Search for the cell housing the specified text and yield its [X, Y] center coordinate. 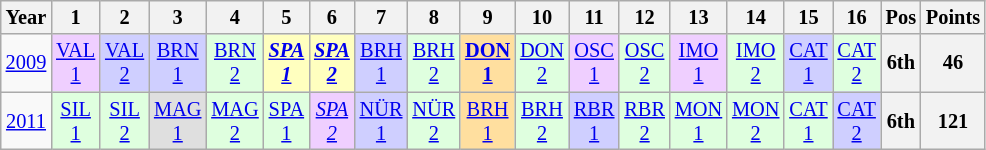
13 [698, 17]
BRN1 [178, 63]
16 [857, 17]
6 [332, 17]
IMO2 [756, 63]
2009 [26, 63]
IMO1 [698, 63]
BRN2 [234, 63]
12 [644, 17]
7 [382, 17]
15 [808, 17]
VAL1 [76, 63]
SIL2 [124, 121]
OSC2 [644, 63]
14 [756, 17]
SIL1 [76, 121]
5 [287, 17]
MON1 [698, 121]
11 [594, 17]
RBR1 [594, 121]
Pos [901, 17]
8 [434, 17]
MAG1 [178, 121]
VAL2 [124, 63]
MON2 [756, 121]
Points [953, 17]
4 [234, 17]
10 [542, 17]
46 [953, 63]
3 [178, 17]
Year [26, 17]
121 [953, 121]
MAG2 [234, 121]
OSC1 [594, 63]
NÜR1 [382, 121]
DON2 [542, 63]
RBR2 [644, 121]
2 [124, 17]
2011 [26, 121]
NÜR2 [434, 121]
9 [488, 17]
1 [76, 17]
DON1 [488, 63]
